Provide the [X, Y] coordinate of the cell's center where the given text is located.  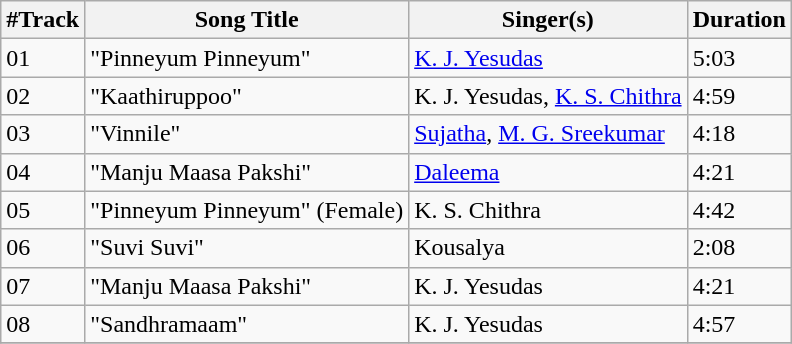
"Kaathiruppoo" [247, 96]
Singer(s) [548, 20]
"Sandhramaam" [247, 324]
08 [43, 324]
4:42 [739, 210]
2:08 [739, 248]
Sujatha, M. G. Sreekumar [548, 134]
07 [43, 286]
4:57 [739, 324]
"Pinneyum Pinneyum" [247, 58]
Song Title [247, 20]
01 [43, 58]
K. S. Chithra [548, 210]
"Suvi Suvi" [247, 248]
03 [43, 134]
Daleema [548, 172]
"Pinneyum Pinneyum" (Female) [247, 210]
#Track [43, 20]
04 [43, 172]
4:18 [739, 134]
02 [43, 96]
05 [43, 210]
Duration [739, 20]
5:03 [739, 58]
06 [43, 248]
4:59 [739, 96]
"Vinnile" [247, 134]
Kousalya [548, 248]
K. J. Yesudas, K. S. Chithra [548, 96]
